Scan for the cell matching the given text and deliver its [X, Y] coordinate at center. 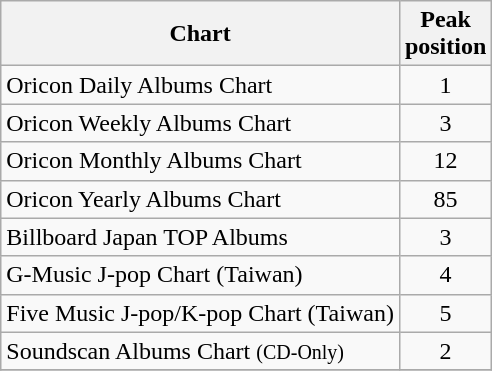
Oricon Daily Albums Chart [200, 85]
Billboard Japan TOP Albums [200, 237]
Oricon Yearly Albums Chart [200, 199]
Oricon Monthly Albums Chart [200, 161]
2 [445, 351]
1 [445, 85]
G-Music J-pop Chart (Taiwan) [200, 275]
85 [445, 199]
Chart [200, 34]
Peakposition [445, 34]
Oricon Weekly Albums Chart [200, 123]
4 [445, 275]
Soundscan Albums Chart (CD-Only) [200, 351]
Five Music J-pop/K-pop Chart (Taiwan) [200, 313]
5 [445, 313]
12 [445, 161]
